From the cell containing the given text, extract its center point as [x, y] coordinate. 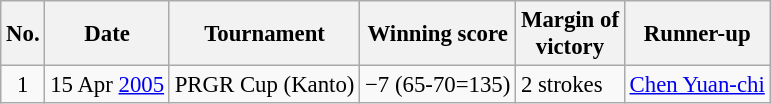
Tournament [264, 34]
15 Apr 2005 [107, 85]
1 [23, 85]
Winning score [438, 34]
No. [23, 34]
2 strokes [570, 85]
Margin ofvictory [570, 34]
Chen Yuan-chi [697, 85]
PRGR Cup (Kanto) [264, 85]
Date [107, 34]
Runner-up [697, 34]
−7 (65-70=135) [438, 85]
